Scan for the cell matching the given text and deliver its [X, Y] coordinate at center. 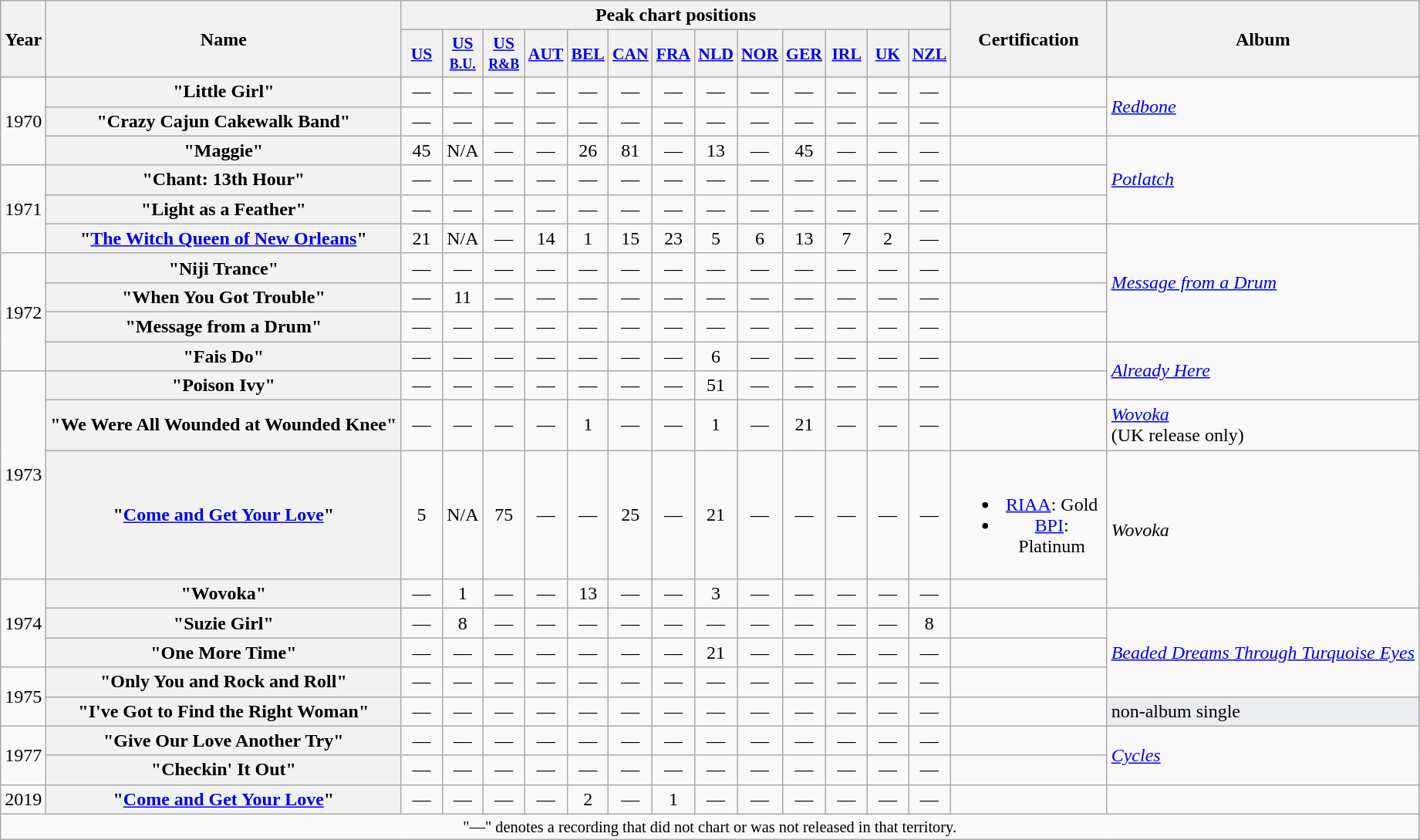
Message from a Drum [1263, 282]
US [421, 54]
"Checkin' It Out" [224, 770]
25 [631, 515]
BEL [588, 54]
Certification [1029, 39]
NLD [716, 54]
"Light as a Feather" [224, 209]
15 [631, 238]
"Suzie Girl" [224, 623]
1970 [23, 121]
"One More Time" [224, 653]
"Wovoka" [224, 594]
"Niji Trance" [224, 268]
2019 [23, 799]
3 [716, 594]
1972 [23, 312]
14 [546, 238]
FRA [673, 54]
81 [631, 150]
26 [588, 150]
"The Witch Queen of New Orleans" [224, 238]
"Only You and Rock and Roll" [224, 682]
Cycles [1263, 755]
Album [1263, 39]
Wovoka(UK release only) [1263, 426]
"Fais Do" [224, 356]
Already Here [1263, 370]
23 [673, 238]
Name [224, 39]
"Poison Ivy" [224, 386]
"Crazy Cajun Cakewalk Band" [224, 121]
7 [847, 238]
CAN [631, 54]
"Chant: 13th Hour" [224, 180]
51 [716, 386]
1977 [23, 755]
"Give Our Love Another Try" [224, 740]
Wovoka [1263, 529]
Year [23, 39]
1973 [23, 475]
1971 [23, 209]
1975 [23, 697]
NOR [760, 54]
RIAA: GoldBPI: Platinum [1029, 515]
AUT [546, 54]
USR&B [503, 54]
Potlatch [1263, 180]
NZL [930, 54]
IRL [847, 54]
"—" denotes a recording that did not chart or was not released in that territory. [710, 827]
Peak chart positions [676, 15]
non-album single [1263, 711]
"Maggie" [224, 150]
GER [804, 54]
"Little Girl" [224, 92]
"Message from a Drum" [224, 326]
75 [503, 515]
"When You Got Trouble" [224, 297]
UK [887, 54]
11 [463, 297]
"We Were All Wounded at Wounded Knee" [224, 426]
USB.U. [463, 54]
"I've Got to Find the Right Woman" [224, 711]
Redbone [1263, 106]
Beaded Dreams Through Turquoise Eyes [1263, 653]
1974 [23, 623]
